Provide the [X, Y] coordinate of the cell's center where the given text is located.  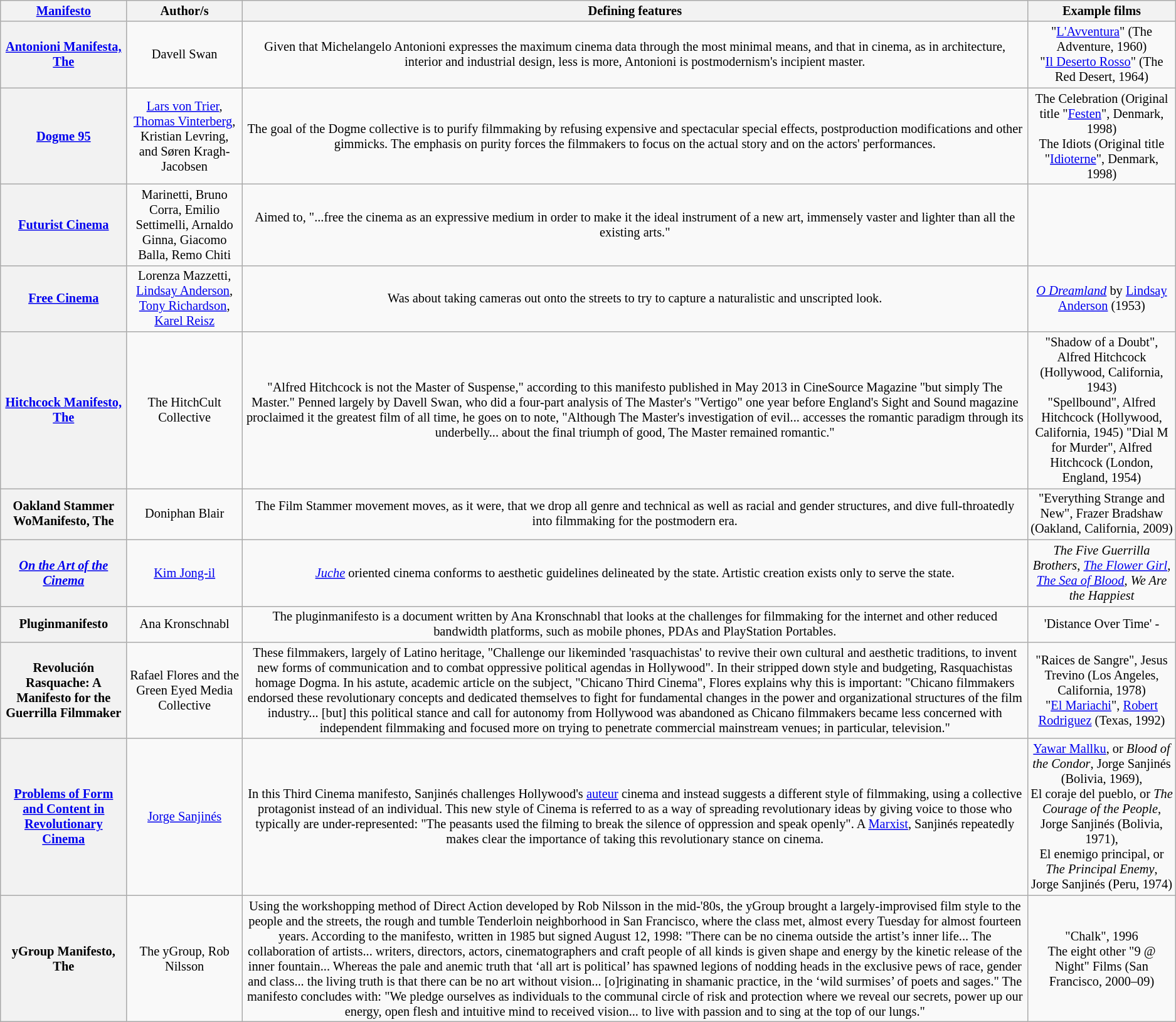
Davell Swan [184, 55]
Doniphan Blair [184, 514]
Ana Kronschnabl [184, 624]
Jorge Sanjinés [184, 817]
Lorenza Mazzetti, Lindsay Anderson, Tony Richardson, Karel Reisz [184, 299]
Pluginmanifesto [64, 624]
Revolución Rasquache: A Manifesto for the Guerrilla Filmmaker [64, 690]
Lars von Trier, Thomas Vinterberg, Kristian Levring, and Søren Kragh-Jacobsen [184, 136]
The yGroup, Rob Nilsson [184, 959]
Rafael Flores and the Green Eyed Media Collective [184, 690]
"Chalk", 1996The eight other "9 @ Night" Films (San Francisco, 2000–09) [1101, 959]
Antonioni Manifesta, The [64, 55]
Kim Jong-il [184, 573]
Author/s [184, 11]
Was about taking cameras out onto the streets to try to capture a naturalistic and unscripted look. [635, 299]
Example films [1101, 11]
On the Art of the Cinema [64, 573]
Defining features [635, 11]
The Celebration (Original title "Festen", Denmark, 1998)The Idiots (Original title "Idioterne", Denmark, 1998) [1101, 136]
Futurist Cinema [64, 225]
Oakland Stammer WoManifesto, The [64, 514]
Hitchcock Manifesto, The [64, 410]
yGroup Manifesto, The [64, 959]
"Everything Strange and New", Frazer Bradshaw (Oakland, California, 2009) [1101, 514]
"L'Avventura" (The Adventure, 1960)"Il Deserto Rosso" (The Red Desert, 1964) [1101, 55]
Manifesto [64, 11]
The Five Guerrilla Brothers, The Flower Girl, The Sea of Blood, We Are the Happiest [1101, 573]
Juche oriented cinema conforms to aesthetic guidelines delineated by the state. Artistic creation exists only to serve the state. [635, 573]
Dogme 95 [64, 136]
Problems of Form and Content in Revolutionary Cinema [64, 817]
Free Cinema [64, 299]
Marinetti, Bruno Corra, Emilio Settimelli, Arnaldo Ginna, Giacomo Balla, Remo Chiti [184, 225]
'Distance Over Time' - [1101, 624]
"Raices de Sangre", Jesus Trevino (Los Angeles, California, 1978)"El Mariachi", Robert Rodriguez (Texas, 1992) [1101, 690]
O Dreamland by Lindsay Anderson (1953) [1101, 299]
The HitchCult Collective [184, 410]
